Search for the cell housing the specified text and yield its (x, y) center coordinate. 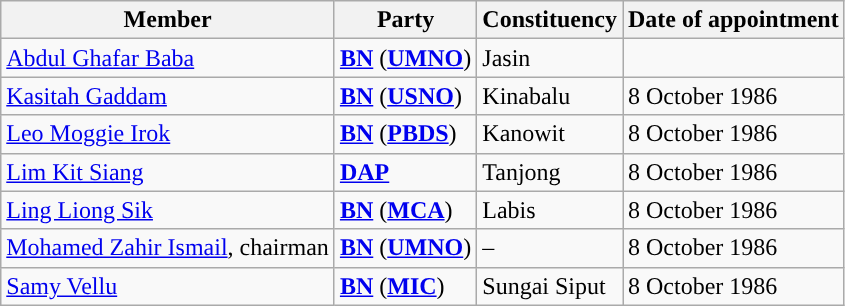
BN (MIC) (405, 286)
Samy Vellu (168, 286)
BN (MCA) (405, 210)
Date of appointment (733, 20)
– (550, 248)
BN (USNO) (405, 96)
Lim Kit Siang (168, 172)
Kanowit (550, 134)
Kasitah Gaddam (168, 96)
Leo Moggie Irok (168, 134)
Jasin (550, 58)
Member (168, 20)
Labis (550, 210)
Mohamed Zahir Ismail, chairman (168, 248)
Abdul Ghafar Baba (168, 58)
Constituency (550, 20)
Kinabalu (550, 96)
Party (405, 20)
Sungai Siput (550, 286)
Ling Liong Sik (168, 210)
Tanjong (550, 172)
DAP (405, 172)
BN (PBDS) (405, 134)
